Return [x, y] of the center of cell containing provided text 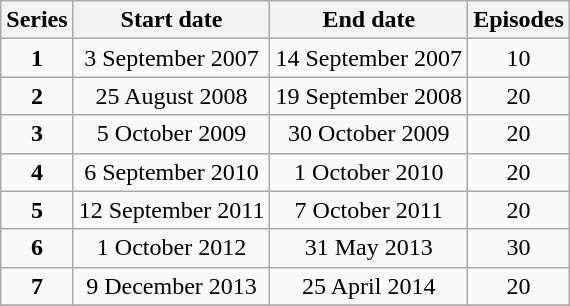
25 April 2014 [369, 286]
1 October 2012 [172, 248]
9 December 2013 [172, 286]
1 October 2010 [369, 172]
25 August 2008 [172, 96]
Series [37, 20]
10 [519, 58]
31 May 2013 [369, 248]
7 [37, 286]
4 [37, 172]
12 September 2011 [172, 210]
6 September 2010 [172, 172]
5 October 2009 [172, 134]
3 September 2007 [172, 58]
Episodes [519, 20]
30 [519, 248]
2 [37, 96]
End date [369, 20]
30 October 2009 [369, 134]
5 [37, 210]
19 September 2008 [369, 96]
7 October 2011 [369, 210]
1 [37, 58]
3 [37, 134]
6 [37, 248]
Start date [172, 20]
14 September 2007 [369, 58]
